Identify which cell holds the provided text, then report its (x, y) central coordinate. 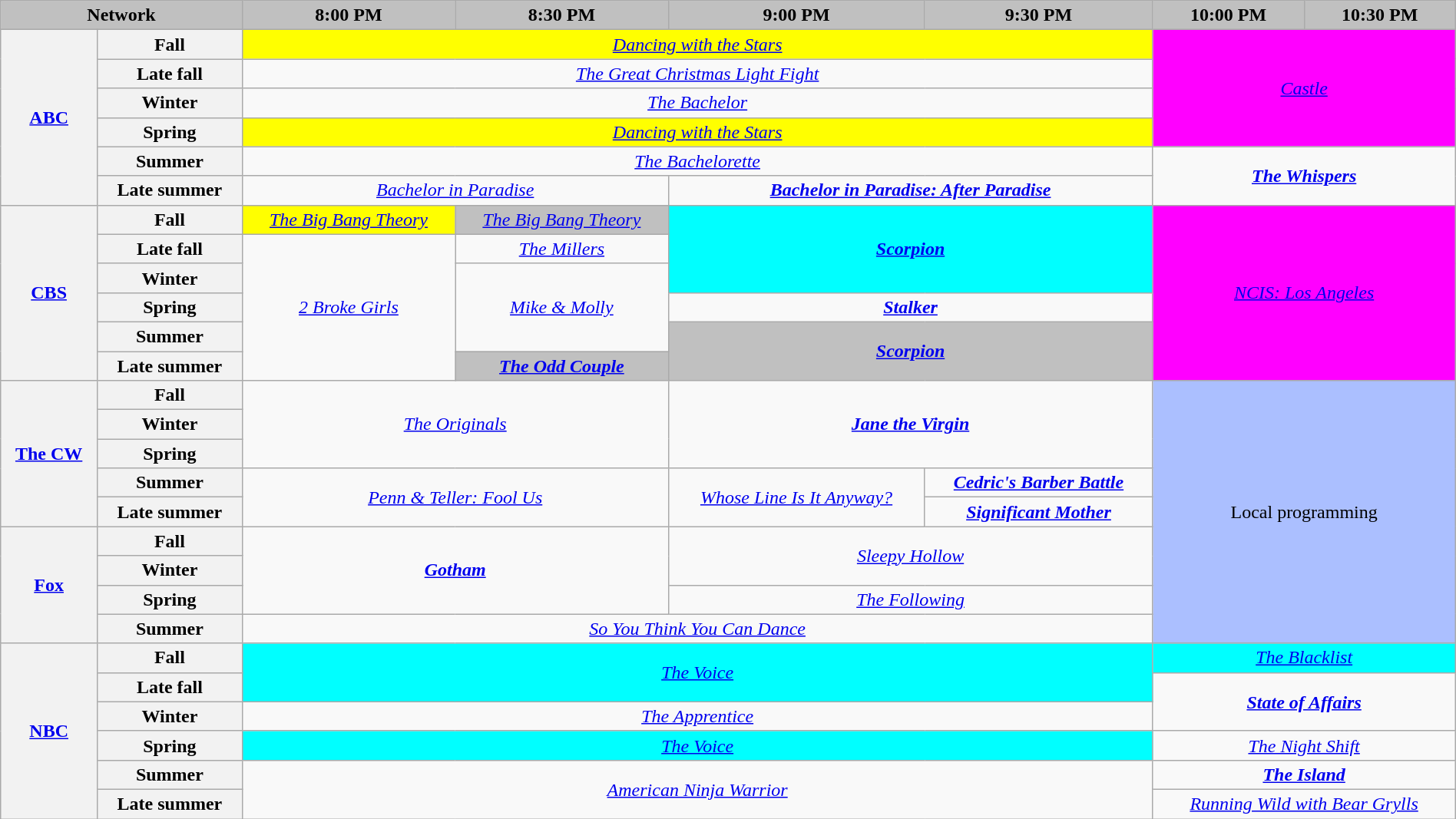
Castle (1304, 88)
ABC (49, 117)
Fox (49, 585)
10:30 PM (1379, 15)
The Following (911, 599)
Sleepy Hollow (911, 556)
Running Wild with Bear Grylls (1304, 804)
The Bachelorette (697, 161)
The Originals (455, 424)
The Blacklist (1304, 658)
9:00 PM (796, 15)
The Whispers (1304, 176)
The CW (49, 454)
8:30 PM (562, 15)
CBS (49, 292)
The Island (1304, 774)
State of Affairs (1304, 702)
Network (121, 15)
Bachelor in Paradise (455, 190)
Whose Line Is It Anyway? (796, 497)
Gotham (455, 570)
The Odd Couple (562, 366)
The Great Christmas Light Fight (697, 74)
Stalker (911, 307)
NBC (49, 731)
Cedric's Barber Battle (1038, 483)
9:30 PM (1038, 15)
10:00 PM (1229, 15)
So You Think You Can Dance (697, 629)
The Bachelor (697, 103)
Mike & Molly (562, 307)
Significant Mother (1038, 512)
American Ninja Warrior (697, 789)
Bachelor in Paradise: After Paradise (911, 190)
The Apprentice (697, 716)
Penn & Teller: Fool Us (455, 497)
Local programming (1304, 513)
2 Broke Girls (349, 307)
Jane the Virgin (911, 424)
8:00 PM (349, 15)
The Millers (562, 249)
The Night Shift (1304, 745)
NCIS: Los Angeles (1304, 292)
